Extract the (x, y) coordinate from the center of the cell holding the provided text.  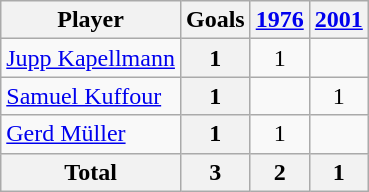
Gerd Müller (91, 134)
2 (280, 172)
2001 (338, 20)
Jupp Kapellmann (91, 58)
Samuel Kuffour (91, 96)
3 (215, 172)
Player (91, 20)
Goals (215, 20)
Total (91, 172)
1976 (280, 20)
